For the text-containing cell, return its midpoint in (X, Y) coordinate format. 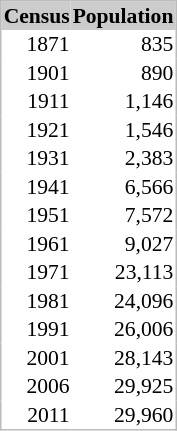
890 (124, 72)
Population (124, 16)
1971 (36, 272)
1901 (36, 72)
1,146 (124, 101)
7,572 (124, 215)
1931 (36, 158)
1991 (36, 329)
Census (36, 16)
1981 (36, 300)
1961 (36, 244)
2001 (36, 358)
1921 (36, 130)
26,006 (124, 329)
29,925 (124, 386)
1871 (36, 44)
1941 (36, 186)
29,960 (124, 414)
2,383 (124, 158)
28,143 (124, 358)
24,096 (124, 300)
9,027 (124, 244)
6,566 (124, 186)
1,546 (124, 130)
2006 (36, 386)
23,113 (124, 272)
835 (124, 44)
1911 (36, 101)
2011 (36, 414)
1951 (36, 215)
